Capture the cell that displays the provided text and extract its (X, Y) central coordinate. 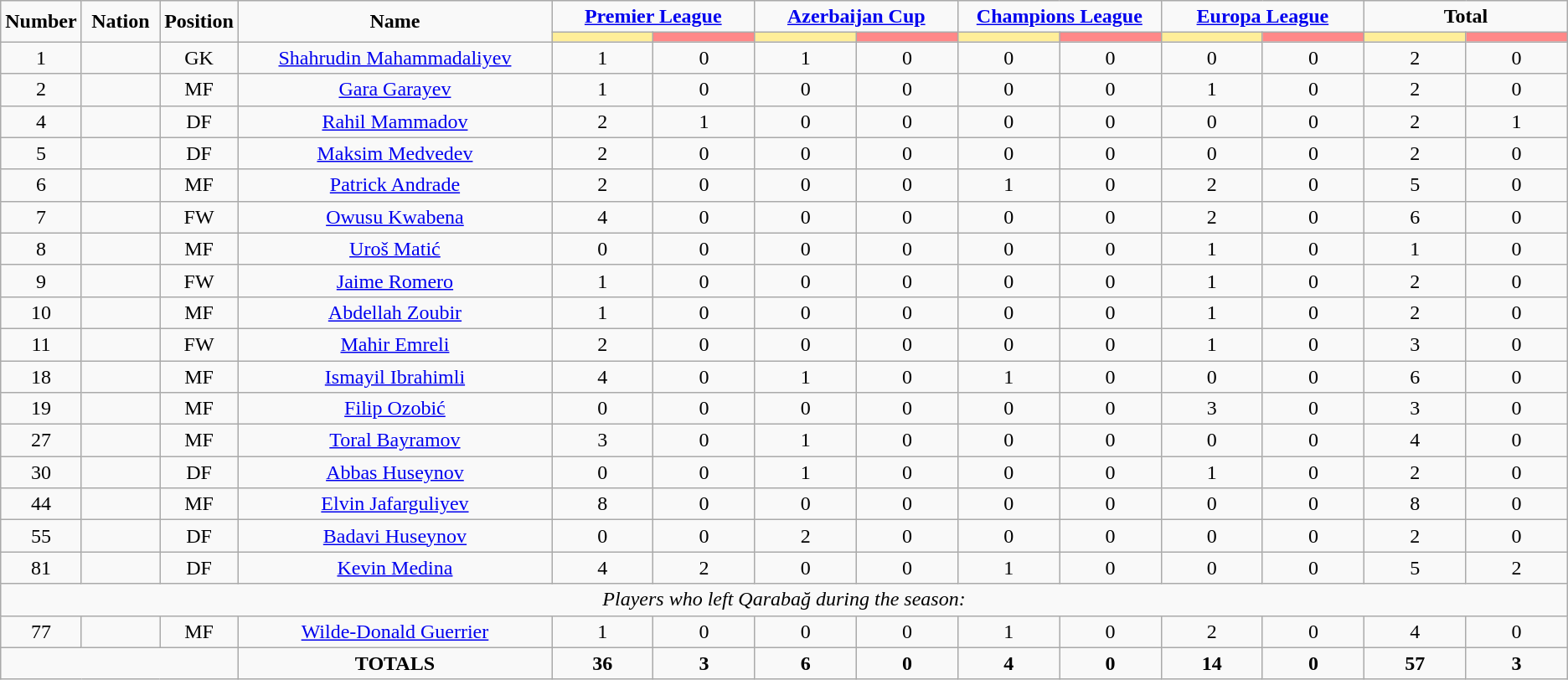
Jaime Romero (395, 281)
Wilde-Donald Guerrier (395, 631)
Rahil Mammadov (395, 121)
Number (41, 22)
18 (41, 376)
Uroš Matić (395, 249)
Patrick Andrade (395, 185)
Abdellah Zoubir (395, 312)
Shahrudin Mahammadaliyev (395, 58)
11 (41, 344)
Elvin Jafarguliyev (395, 504)
Gara Garayev (395, 90)
81 (41, 568)
Name (395, 22)
Mahir Emreli (395, 344)
Azerbaijan Cup (856, 17)
Filip Ozobić (395, 409)
10 (41, 312)
Position (199, 22)
Toral Bayramov (395, 440)
Champions League (1060, 17)
Abbas Huseynov (395, 472)
57 (1416, 663)
Badavi Huseynov (395, 536)
Players who left Qarabağ during the season: (784, 600)
GK (199, 58)
7 (41, 217)
Nation (121, 22)
Total (1466, 17)
Maksim Medvedev (395, 153)
36 (601, 663)
27 (41, 440)
77 (41, 631)
TOTALS (395, 663)
44 (41, 504)
Kevin Medina (395, 568)
Owusu Kwabena (395, 217)
9 (41, 281)
Premier League (653, 17)
Ismayil Ibrahimli (395, 376)
14 (1211, 663)
Europa League (1263, 17)
55 (41, 536)
19 (41, 409)
30 (41, 472)
